Find where the given text appears and provide that cell's center as [X, Y] coordinate. 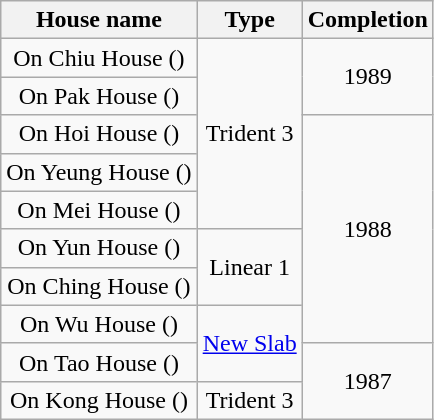
On Wu House () [99, 324]
1989 [368, 77]
New Slab [250, 343]
Completion [368, 20]
On Yun House () [99, 248]
On Yeung House () [99, 172]
On Mei House () [99, 210]
1988 [368, 229]
Type [250, 20]
House name [99, 20]
Linear 1 [250, 267]
On Hoi House () [99, 134]
On Pak House () [99, 96]
On Chiu House () [99, 58]
1987 [368, 381]
On Kong House () [99, 400]
On Tao House () [99, 362]
On Ching House () [99, 286]
